For the text-containing cell, return its midpoint in (x, y) coordinate format. 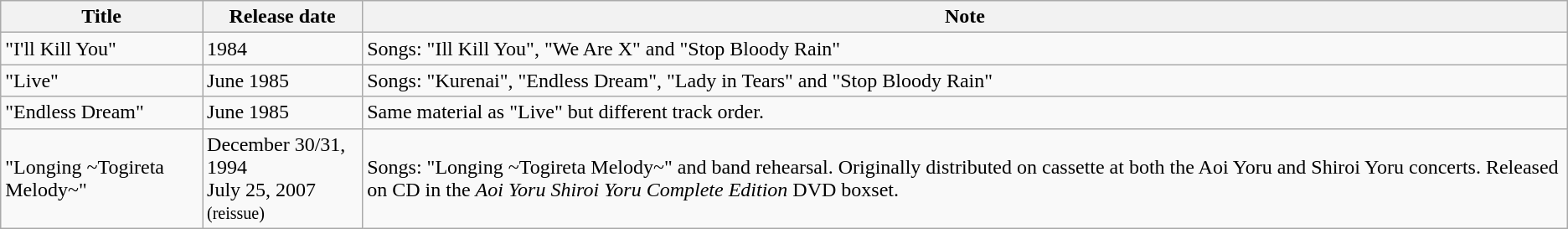
1984 (283, 49)
Same material as "Live" but different track order. (965, 112)
December 30/31, 1994July 25, 2007 (reissue) (283, 178)
Note (965, 17)
"Live" (102, 81)
"I'll Kill You" (102, 49)
Release date (283, 17)
Songs: "Kurenai", "Endless Dream", "Lady in Tears" and "Stop Bloody Rain" (965, 81)
Songs: "Ill Kill You", "We Are X" and "Stop Bloody Rain" (965, 49)
Title (102, 17)
"Longing ~Togireta Melody~" (102, 178)
"Endless Dream" (102, 112)
